For the text-containing cell, return its midpoint in (x, y) coordinate format. 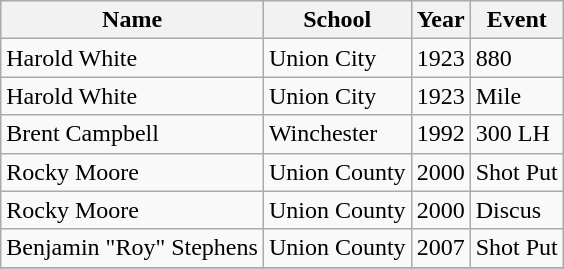
2007 (440, 248)
Year (440, 20)
300 LH (516, 134)
Discus (516, 210)
1992 (440, 134)
Name (132, 20)
Benjamin "Roy" Stephens (132, 248)
Event (516, 20)
Mile (516, 96)
Winchester (337, 134)
880 (516, 58)
School (337, 20)
Brent Campbell (132, 134)
